Identify which cell holds the provided text, then report its (x, y) central coordinate. 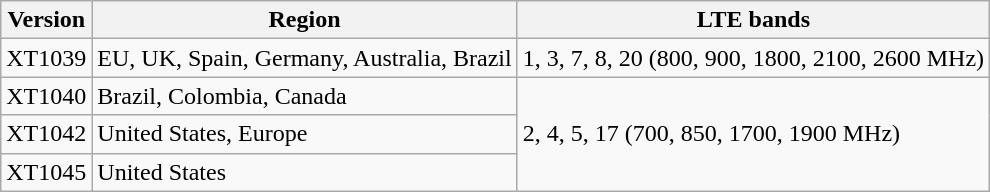
XT1045 (46, 172)
United States, Europe (304, 134)
Region (304, 20)
Version (46, 20)
Brazil, Colombia, Canada (304, 96)
LTE bands (753, 20)
EU, UK, Spain, Germany, Australia, Brazil (304, 58)
XT1039 (46, 58)
United States (304, 172)
1, 3, 7, 8, 20 (800, 900, 1800, 2100, 2600 MHz) (753, 58)
XT1040 (46, 96)
XT1042 (46, 134)
2, 4, 5, 17 (700, 850, 1700, 1900 MHz) (753, 134)
